Identify which cell holds the provided text, then report its [X, Y] central coordinate. 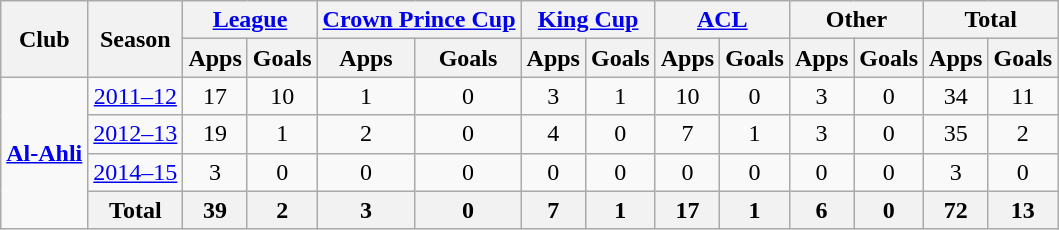
34 [956, 96]
2011–12 [136, 96]
2014–15 [136, 172]
11 [1023, 96]
13 [1023, 210]
League [250, 20]
39 [215, 210]
Club [44, 39]
ACL [722, 20]
6 [821, 210]
72 [956, 210]
19 [215, 134]
King Cup [588, 20]
Season [136, 39]
4 [553, 134]
Crown Prince Cup [419, 20]
Al-Ahli [44, 153]
35 [956, 134]
2012–13 [136, 134]
Other [856, 20]
